Detect which cell encompasses the target text, then output its [X, Y] center coordinate. 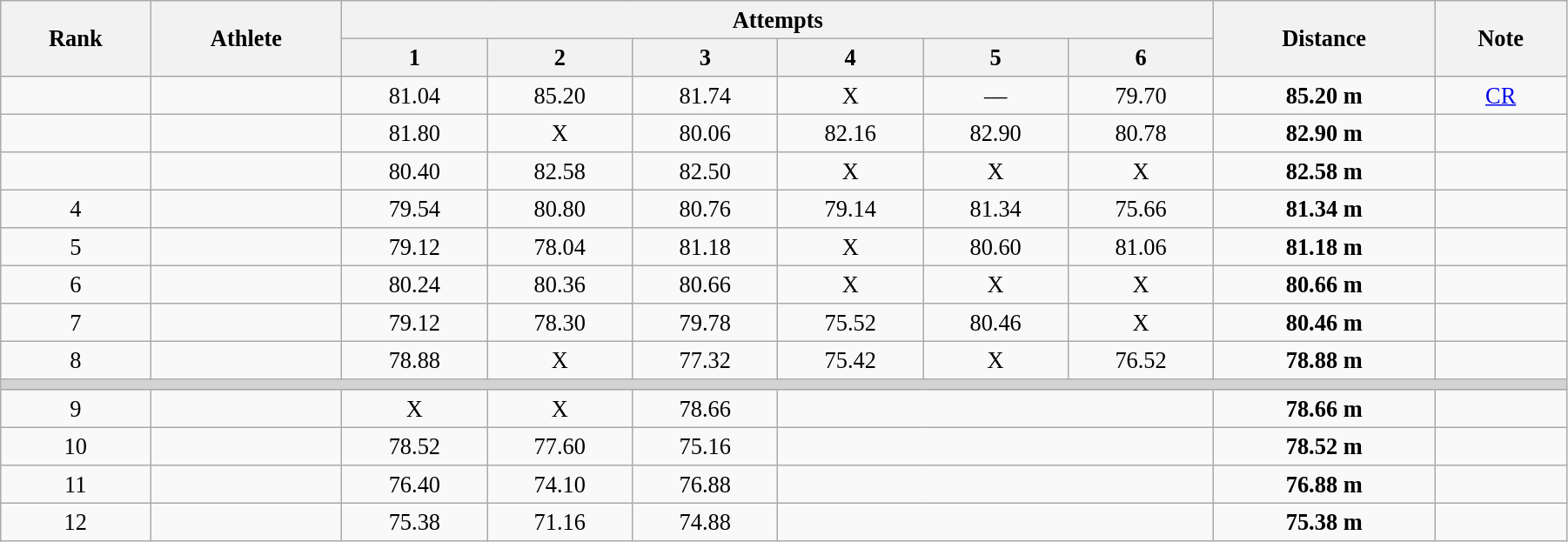
CR [1501, 95]
71.16 [560, 522]
1 [414, 57]
82.50 [705, 171]
81.06 [1142, 247]
75.66 [1142, 209]
81.34 m [1324, 209]
80.80 [560, 209]
78.52 [414, 446]
80.36 [560, 284]
80.46 [995, 323]
85.20 [560, 95]
78.30 [560, 323]
81.04 [414, 95]
85.20 m [1324, 95]
76.52 [1142, 360]
79.70 [1142, 95]
75.16 [705, 446]
Attempts [778, 19]
81.18 m [1324, 247]
81.74 [705, 95]
82.90 m [1324, 133]
7 [76, 323]
82.58 m [1324, 171]
77.32 [705, 360]
80.76 [705, 209]
74.88 [705, 522]
80.06 [705, 133]
11 [76, 485]
81.18 [705, 247]
78.52 m [1324, 446]
79.78 [705, 323]
3 [705, 57]
75.38 [414, 522]
8 [76, 360]
78.88 m [1324, 360]
Note [1501, 38]
78.04 [560, 247]
77.60 [560, 446]
81.80 [414, 133]
81.34 [995, 209]
74.10 [560, 485]
80.66 [705, 284]
76.88 m [1324, 485]
82.16 [851, 133]
76.40 [414, 485]
Distance [1324, 38]
80.46 m [1324, 323]
Rank [76, 38]
75.42 [851, 360]
75.38 m [1324, 522]
79.14 [851, 209]
80.40 [414, 171]
2 [560, 57]
9 [76, 409]
80.66 m [1324, 284]
76.88 [705, 485]
80.60 [995, 247]
78.88 [414, 360]
— [995, 95]
80.78 [1142, 133]
10 [76, 446]
78.66 [705, 409]
Athlete [246, 38]
12 [76, 522]
82.58 [560, 171]
82.90 [995, 133]
79.54 [414, 209]
75.52 [851, 323]
78.66 m [1324, 409]
80.24 [414, 284]
